Pinpoint the cell where the given text exists, returning its (x, y) midpoint coordinate. 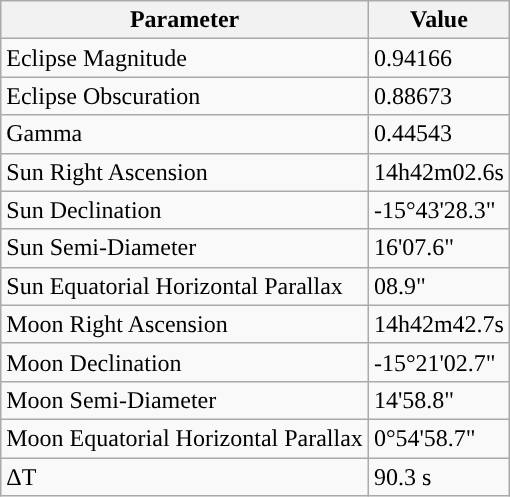
0.88673 (438, 96)
0.44543 (438, 134)
Moon Semi-Diameter (185, 400)
14h42m42.7s (438, 324)
Moon Right Ascension (185, 324)
-15°43'28.3" (438, 210)
Eclipse Obscuration (185, 96)
90.3 s (438, 477)
-15°21'02.7" (438, 362)
Value (438, 20)
14h42m02.6s (438, 172)
14'58.8" (438, 400)
0.94166 (438, 58)
ΔT (185, 477)
16'07.6" (438, 248)
Sun Semi-Diameter (185, 248)
Parameter (185, 20)
Moon Equatorial Horizontal Parallax (185, 438)
Sun Equatorial Horizontal Parallax (185, 286)
08.9" (438, 286)
Gamma (185, 134)
Sun Declination (185, 210)
Sun Right Ascension (185, 172)
Moon Declination (185, 362)
Eclipse Magnitude (185, 58)
0°54'58.7" (438, 438)
